Locate the cell with the specified text and output its (x, y) center coordinate. 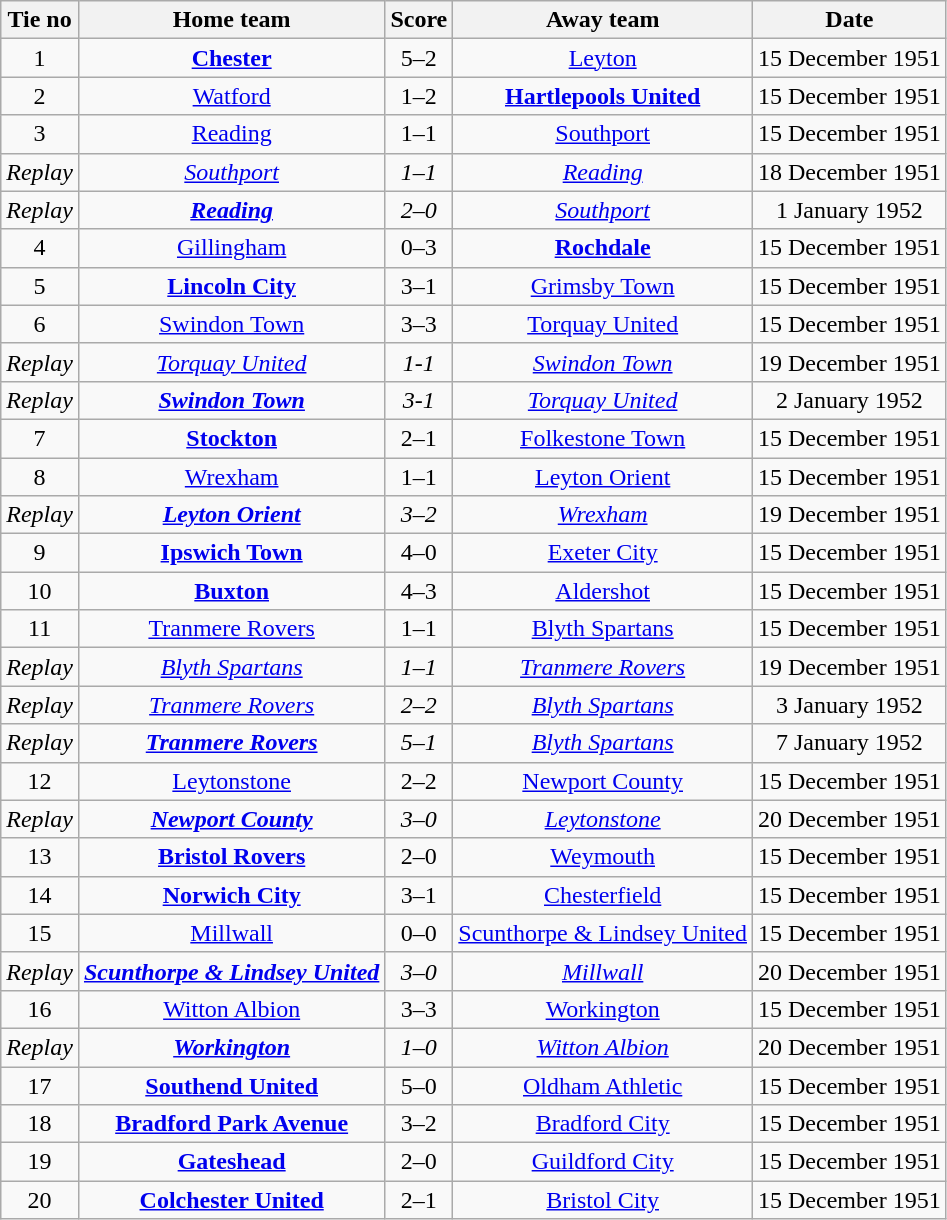
0–0 (419, 933)
Leyton (603, 58)
Tie no (40, 20)
15 (40, 933)
20 (40, 1200)
18 (40, 1124)
11 (40, 629)
8 (40, 477)
2 (40, 96)
Bristol Rovers (231, 857)
Oldham Athletic (603, 1085)
5 (40, 286)
6 (40, 324)
5–2 (419, 58)
Weymouth (603, 857)
Bristol City (603, 1200)
Watford (231, 96)
12 (40, 781)
1–0 (419, 1047)
Grimsby Town (603, 286)
Buxton (231, 591)
Bradford City (603, 1124)
1 (40, 58)
7 (40, 438)
14 (40, 895)
Score (419, 20)
Guildford City (603, 1162)
Norwich City (231, 895)
Aldershot (603, 591)
Date (850, 20)
18 December 1951 (850, 172)
Lincoln City (231, 286)
2 January 1952 (850, 400)
19 (40, 1162)
Bradford Park Avenue (231, 1124)
13 (40, 857)
3 January 1952 (850, 705)
1–2 (419, 96)
5–0 (419, 1085)
4–0 (419, 553)
Southend United (231, 1085)
17 (40, 1085)
Hartlepools United (603, 96)
0–3 (419, 248)
Ipswich Town (231, 553)
1-1 (419, 362)
3-1 (419, 400)
1 January 1952 (850, 210)
Gillingham (231, 248)
Chesterfield (603, 895)
7 January 1952 (850, 743)
Exeter City (603, 553)
4 (40, 248)
Gateshead (231, 1162)
Folkestone Town (603, 438)
16 (40, 1009)
Stockton (231, 438)
Rochdale (603, 248)
Away team (603, 20)
10 (40, 591)
Chester (231, 58)
Colchester United (231, 1200)
5–1 (419, 743)
3 (40, 134)
9 (40, 553)
4–3 (419, 591)
Home team (231, 20)
